Extract the (x, y) coordinate from the center of the cell holding the provided text.  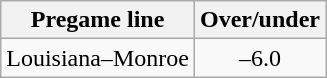
–6.0 (260, 58)
Louisiana–Monroe (98, 58)
Over/under (260, 20)
Pregame line (98, 20)
